Find where the given text appears and provide that cell's center as (x, y) coordinate. 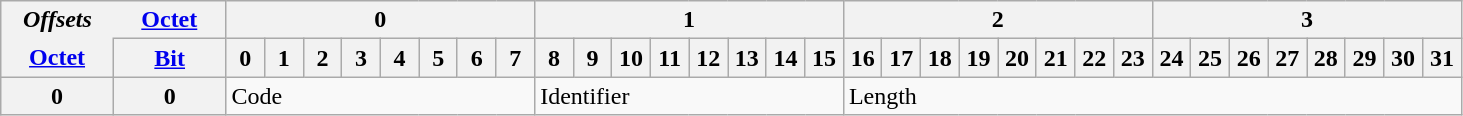
17 (902, 58)
26 (1248, 58)
8 (554, 58)
4 (400, 58)
10 (632, 58)
Identifier (690, 96)
28 (1326, 58)
6 (476, 58)
23 (1134, 58)
25 (1210, 58)
Offsets (58, 20)
7 (516, 58)
16 (862, 58)
31 (1442, 58)
22 (1094, 58)
5 (438, 58)
Code (380, 96)
Bit (170, 58)
27 (1288, 58)
12 (708, 58)
14 (786, 58)
19 (978, 58)
13 (748, 58)
Length (1152, 96)
24 (1172, 58)
29 (1364, 58)
18 (940, 58)
21 (1056, 58)
20 (1018, 58)
30 (1404, 58)
9 (592, 58)
11 (670, 58)
15 (824, 58)
